Scan for the cell matching the given text and deliver its (X, Y) coordinate at center. 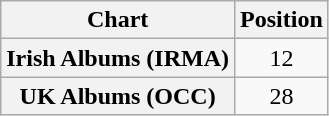
28 (282, 96)
Chart (118, 20)
Irish Albums (IRMA) (118, 58)
12 (282, 58)
UK Albums (OCC) (118, 96)
Position (282, 20)
